Output the [x, y] coordinate of the center of the cell containing the given text.  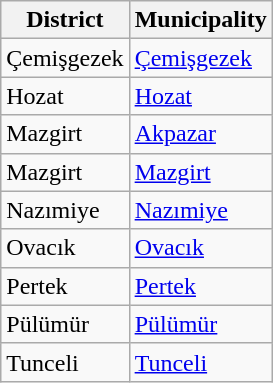
Municipality [200, 20]
District [65, 20]
Akpazar [200, 134]
